Determine the (X, Y) coordinate at the center of the cell enclosing the given text.  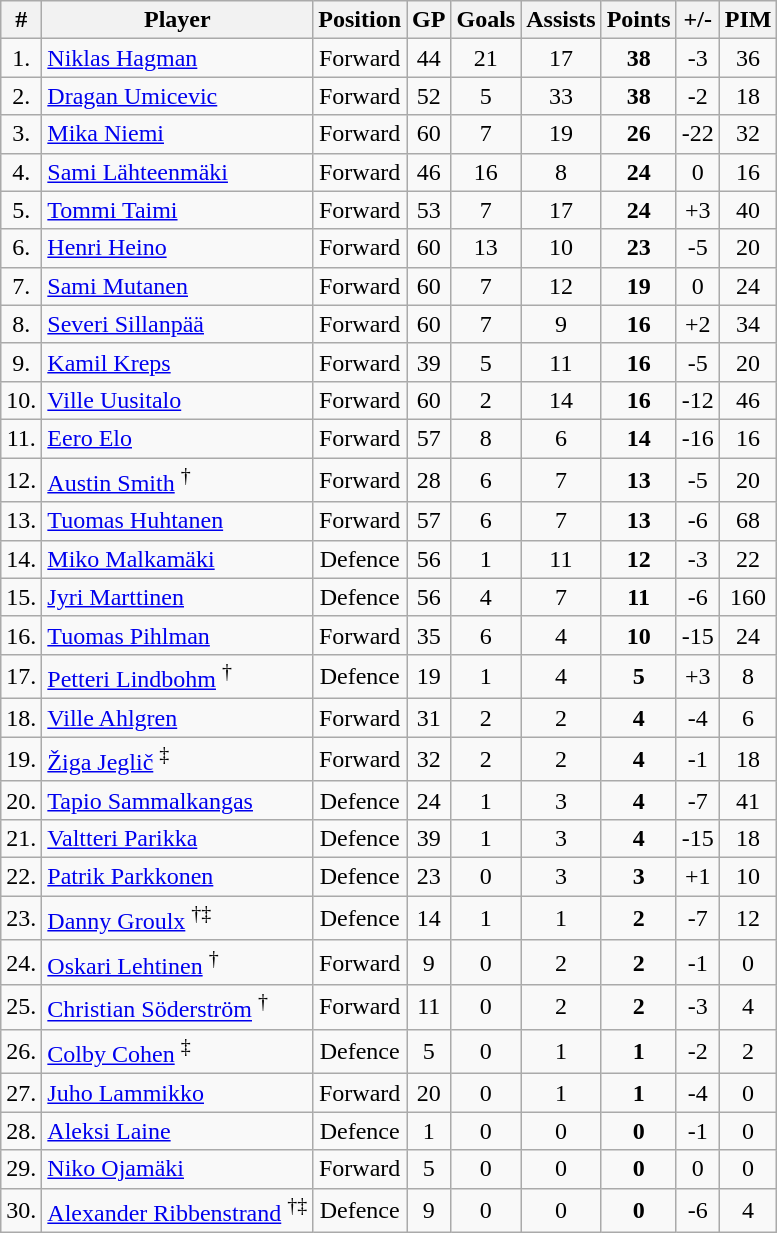
20. (22, 800)
26 (638, 134)
-12 (698, 400)
Patrik Parkkonen (178, 877)
13. (22, 521)
2. (22, 96)
41 (748, 800)
Žiga Jeglič ‡ (178, 760)
+/- (698, 20)
Henri Heino (178, 248)
Tuomas Huhtanen (178, 521)
Sami Lähteenmäki (178, 172)
25. (22, 1008)
Eero Elo (178, 438)
Aleksi Laine (178, 1131)
Petteri Lindbohm † (178, 676)
Goals (486, 20)
11. (22, 438)
16. (22, 635)
3. (22, 134)
35 (429, 635)
44 (429, 58)
Severi Sillanpää (178, 324)
Mika Niemi (178, 134)
Points (638, 20)
68 (748, 521)
9. (22, 362)
GP (429, 20)
Austin Smith † (178, 480)
Position (360, 20)
Ville Ahlgren (178, 718)
Ville Uusitalo (178, 400)
23. (22, 918)
31 (429, 718)
27. (22, 1093)
8. (22, 324)
Colby Cohen ‡ (178, 1052)
Oskari Lehtinen † (178, 962)
53 (429, 210)
26. (22, 1052)
52 (429, 96)
19. (22, 760)
36 (748, 58)
24. (22, 962)
Dragan Umicevic (178, 96)
Kamil Kreps (178, 362)
# (22, 20)
6. (22, 248)
12. (22, 480)
22 (748, 559)
15. (22, 597)
Juho Lammikko (178, 1093)
Alexander Ribbenstrand †‡ (178, 1210)
1. (22, 58)
29. (22, 1169)
PIM (748, 20)
34 (748, 324)
Miko Malkamäki (178, 559)
Tuomas Pihlman (178, 635)
+1 (698, 877)
21 (486, 58)
Niko Ojamäki (178, 1169)
Sami Mutanen (178, 286)
Danny Groulx †‡ (178, 918)
Valtteri Parikka (178, 839)
Tapio Sammalkangas (178, 800)
22. (22, 877)
5. (22, 210)
-16 (698, 438)
21. (22, 839)
Assists (561, 20)
Jyri Marttinen (178, 597)
40 (748, 210)
Player (178, 20)
28. (22, 1131)
Tommi Taimi (178, 210)
4. (22, 172)
17. (22, 676)
160 (748, 597)
33 (561, 96)
10. (22, 400)
Christian Söderström † (178, 1008)
+2 (698, 324)
30. (22, 1210)
14. (22, 559)
28 (429, 480)
Niklas Hagman (178, 58)
7. (22, 286)
18. (22, 718)
-22 (698, 134)
